Return the [X, Y] coordinate for the center point of the cell that contains the specified text.  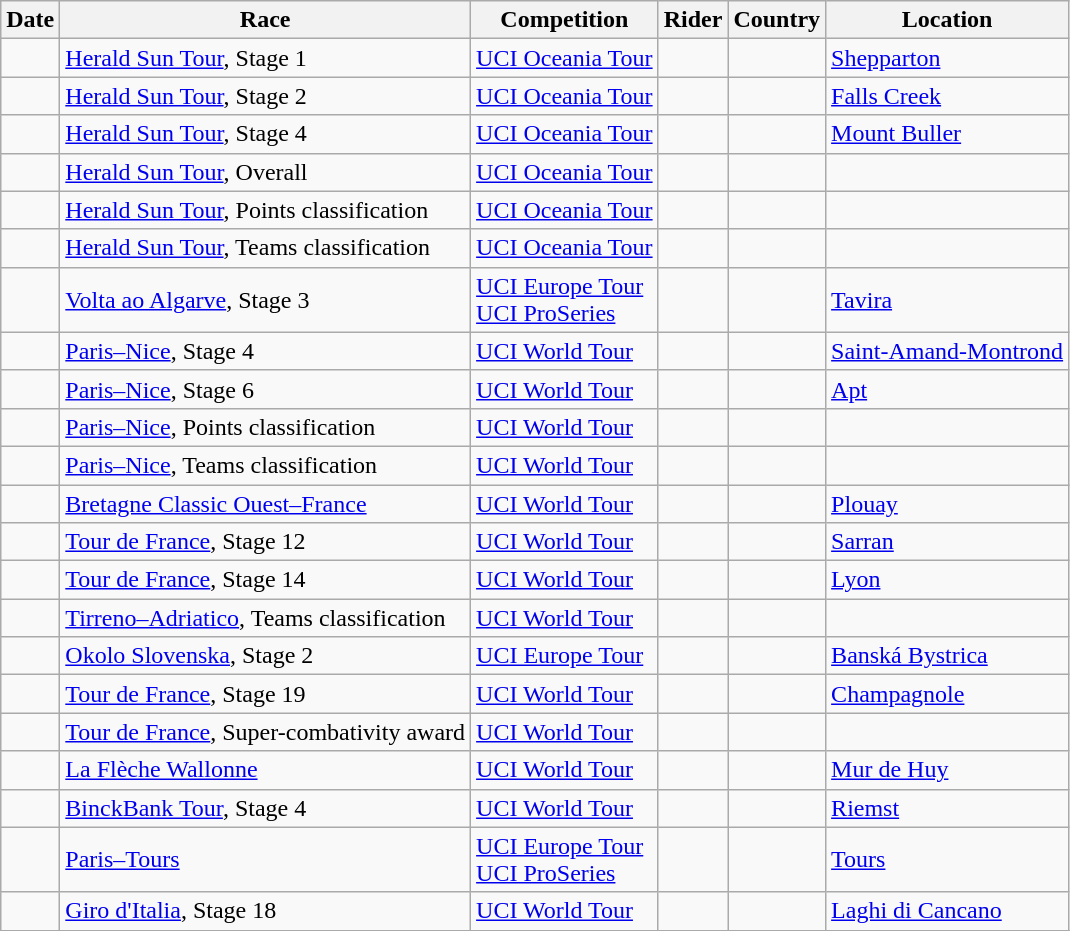
Tour de France, Super-combativity award [266, 732]
Herald Sun Tour, Stage 2 [266, 96]
Paris–Nice, Stage 4 [266, 351]
Herald Sun Tour, Teams classification [266, 248]
Okolo Slovenska, Stage 2 [266, 656]
Tour de France, Stage 12 [266, 542]
Herald Sun Tour, Stage 1 [266, 58]
Banská Bystrica [948, 656]
Paris–Nice, Points classification [266, 427]
UCI Europe Tour [565, 656]
Sarran [948, 542]
Champagnole [948, 694]
Mur de Huy [948, 770]
Shepparton [948, 58]
Mount Buller [948, 134]
Laghi di Cancano [948, 911]
Apt [948, 389]
Location [948, 20]
Paris–Nice, Stage 6 [266, 389]
La Flèche Wallonne [266, 770]
Race [266, 20]
Rider [693, 20]
Paris–Tours [266, 860]
Bretagne Classic Ouest–France [266, 503]
Country [777, 20]
Paris–Nice, Teams classification [266, 465]
Riemst [948, 808]
BinckBank Tour, Stage 4 [266, 808]
Tour de France, Stage 14 [266, 580]
Falls Creek [948, 96]
Competition [565, 20]
Volta ao Algarve, Stage 3 [266, 300]
Lyon [948, 580]
Herald Sun Tour, Stage 4 [266, 134]
Tavira [948, 300]
Tirreno–Adriatico, Teams classification [266, 618]
Herald Sun Tour, Points classification [266, 210]
Saint-Amand-Montrond [948, 351]
Giro d'Italia, Stage 18 [266, 911]
Tour de France, Stage 19 [266, 694]
Plouay [948, 503]
Date [30, 20]
Tours [948, 860]
Herald Sun Tour, Overall [266, 172]
